Detect which cell encompasses the target text, then output its [X, Y] center coordinate. 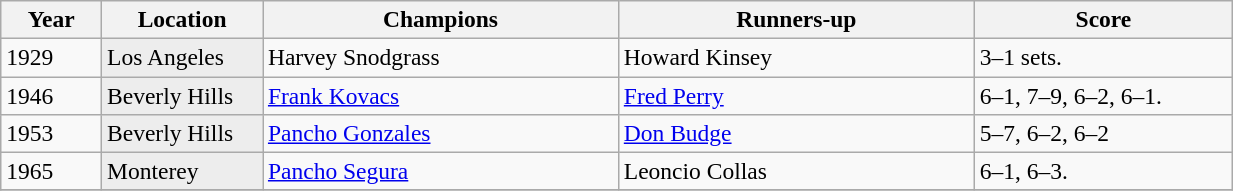
Score [1103, 19]
Pancho Gonzales [440, 133]
Location [182, 19]
Don Budge [796, 133]
5–7, 6–2, 6–2 [1103, 133]
3–1 sets. [1103, 57]
Harvey Snodgrass [440, 57]
1953 [52, 133]
Frank Kovacs [440, 95]
Champions [440, 19]
1929 [52, 57]
Fred Perry [796, 95]
6–1, 7–9, 6–2, 6–1. [1103, 95]
Pancho Segura [440, 171]
Los Angeles [182, 57]
Monterey [182, 171]
6–1, 6–3. [1103, 171]
Year [52, 19]
Runners-up [796, 19]
Howard Kinsey [796, 57]
1965 [52, 171]
1946 [52, 95]
Leoncio Collas [796, 171]
